Return the (X, Y) coordinate for the center point of the cell that contains the specified text.  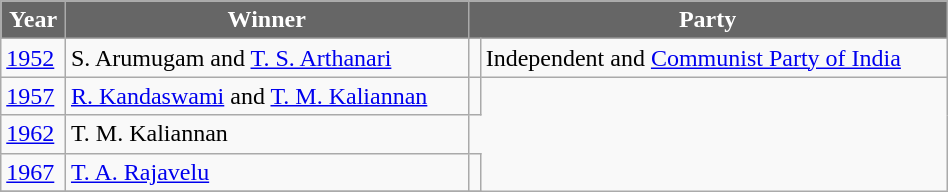
T. M. Kaliannan (266, 134)
1952 (34, 58)
R. Kandaswami and T. M. Kaliannan (266, 96)
Winner (266, 20)
Year (34, 20)
S. Arumugam and T. S. Arthanari (266, 58)
T. A. Rajavelu (266, 172)
1957 (34, 96)
1967 (34, 172)
1962 (34, 134)
Independent and Communist Party of India (714, 58)
Party (708, 20)
